Determine the [x, y] coordinate at the center of the cell enclosing the given text.  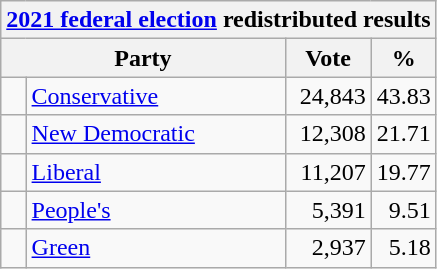
43.83 [404, 96]
New Democratic [156, 134]
12,308 [328, 134]
Vote [328, 58]
19.77 [404, 172]
Party [143, 58]
Conservative [156, 96]
2021 federal election redistributed results [218, 20]
11,207 [328, 172]
Green [156, 248]
Liberal [156, 172]
5.18 [404, 248]
% [404, 58]
People's [156, 210]
9.51 [404, 210]
24,843 [328, 96]
2,937 [328, 248]
21.71 [404, 134]
5,391 [328, 210]
